Determine the [X, Y] coordinate at the center of the cell enclosing the given text.  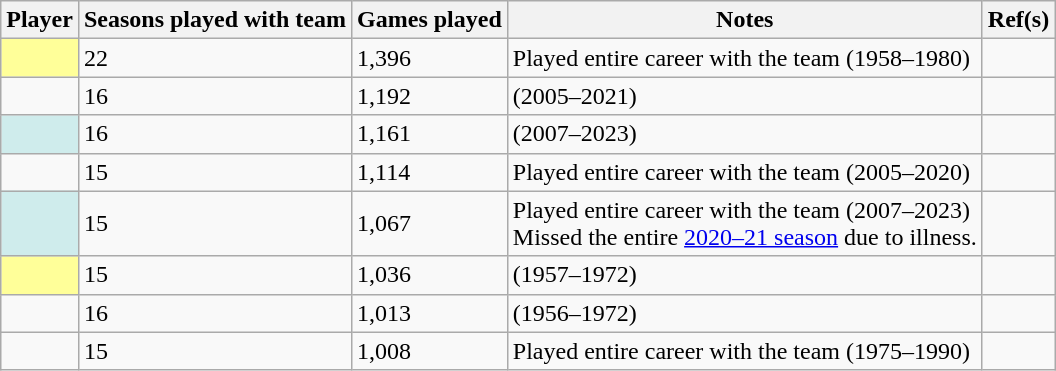
1,067 [430, 224]
22 [214, 58]
(2005–2021) [744, 96]
(2007–2023) [744, 134]
Seasons played with team [214, 20]
Played entire career with the team (2007–2023)Missed the entire 2020–21 season due to illness. [744, 224]
1,008 [430, 351]
Ref(s) [1018, 20]
1,396 [430, 58]
Played entire career with the team (1975–1990) [744, 351]
1,192 [430, 96]
Games played [430, 20]
Player [40, 20]
Played entire career with the team (2005–2020) [744, 172]
(1957–1972) [744, 275]
1,161 [430, 134]
1,114 [430, 172]
Played entire career with the team (1958–1980) [744, 58]
1,036 [430, 275]
1,013 [430, 313]
(1956–1972) [744, 313]
Notes [744, 20]
